Search for the cell housing the specified text and yield its (X, Y) center coordinate. 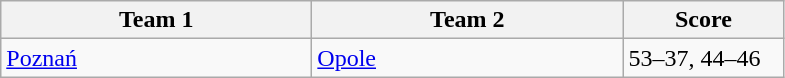
53–37, 44–46 (704, 58)
Poznań (156, 58)
Score (704, 20)
Opole (468, 58)
Team 1 (156, 20)
Team 2 (468, 20)
